Determine the (x, y) coordinate at the center of the cell enclosing the given text.  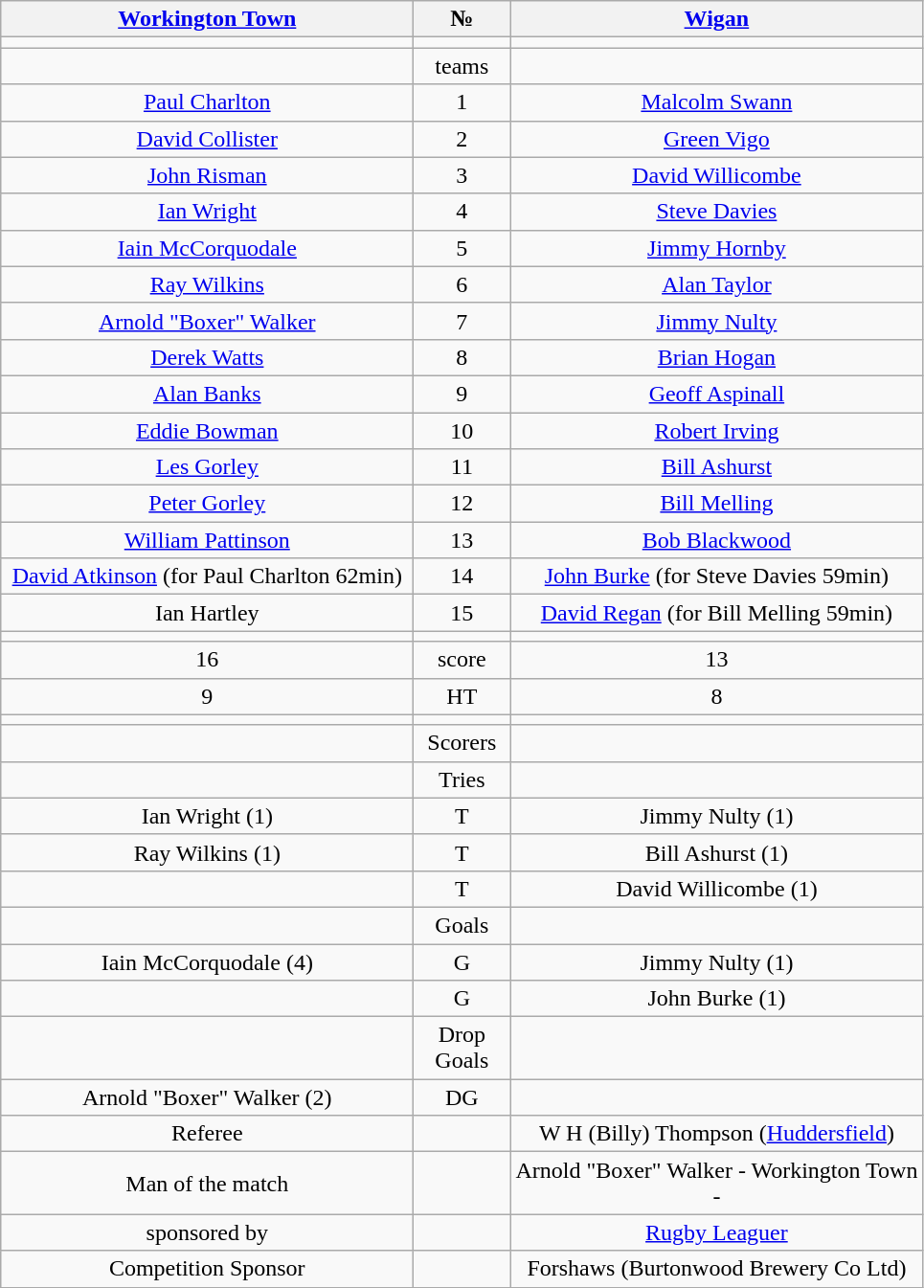
Bob Blackwood (716, 540)
Eddie Bowman (207, 430)
Drop Goals (462, 1048)
16 (207, 660)
Bill Ashurst (716, 467)
Ray Wilkins (1) (207, 852)
David Atkinson (for Paul Charlton 62min) (207, 576)
Alan Banks (207, 394)
Iain McCorquodale (207, 248)
Goals (462, 925)
Scorers (462, 743)
Workington Town (207, 19)
2 (462, 139)
Green Vigo (716, 139)
John Burke (for Steve Davies 59min) (716, 576)
12 (462, 504)
Tries (462, 780)
David Regan (for Bill Melling 59min) (716, 613)
W H (Billy) Thompson (Huddersfield) (716, 1134)
11 (462, 467)
Peter Gorley (207, 504)
Malcolm Swann (716, 102)
Les Gorley (207, 467)
Jimmy Nulty (716, 321)
Brian Hogan (716, 357)
David Willicombe (1) (716, 889)
Bill Ashurst (1) (716, 852)
5 (462, 248)
HT (462, 696)
Jimmy Hornby (716, 248)
14 (462, 576)
David Collister (207, 139)
Derek Watts (207, 357)
6 (462, 284)
4 (462, 212)
Referee (207, 1134)
Ray Wilkins (207, 284)
John Risman (207, 175)
Ian Wright (1) (207, 816)
Arnold "Boxer" Walker (207, 321)
15 (462, 613)
Wigan (716, 19)
Geoff Aspinall (716, 394)
Ian Hartley (207, 613)
Iain McCorquodale (4) (207, 962)
Man of the match (207, 1184)
Ian Wright (207, 212)
DG (462, 1097)
Bill Melling (716, 504)
Arnold "Boxer" Walker - Workington Town - (716, 1184)
William Pattinson (207, 540)
Steve Davies (716, 212)
Paul Charlton (207, 102)
3 (462, 175)
David Willicombe (716, 175)
Forshaws (Burtonwood Brewery Co Ltd) (716, 1269)
7 (462, 321)
Alan Taylor (716, 284)
№ (462, 19)
1 (462, 102)
Arnold "Boxer" Walker (2) (207, 1097)
Competition Sponsor (207, 1269)
Rugby Leaguer (716, 1232)
score (462, 660)
sponsored by (207, 1232)
John Burke (1) (716, 999)
10 (462, 430)
Robert Irving (716, 430)
teams (462, 66)
